Search for the cell housing the specified text and yield its [x, y] center coordinate. 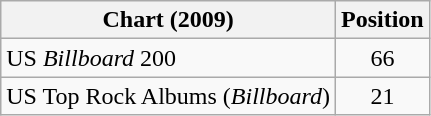
66 [383, 58]
US Billboard 200 [168, 58]
US Top Rock Albums (Billboard) [168, 96]
Position [383, 20]
21 [383, 96]
Chart (2009) [168, 20]
